Return (x, y) of the center of cell containing provided text 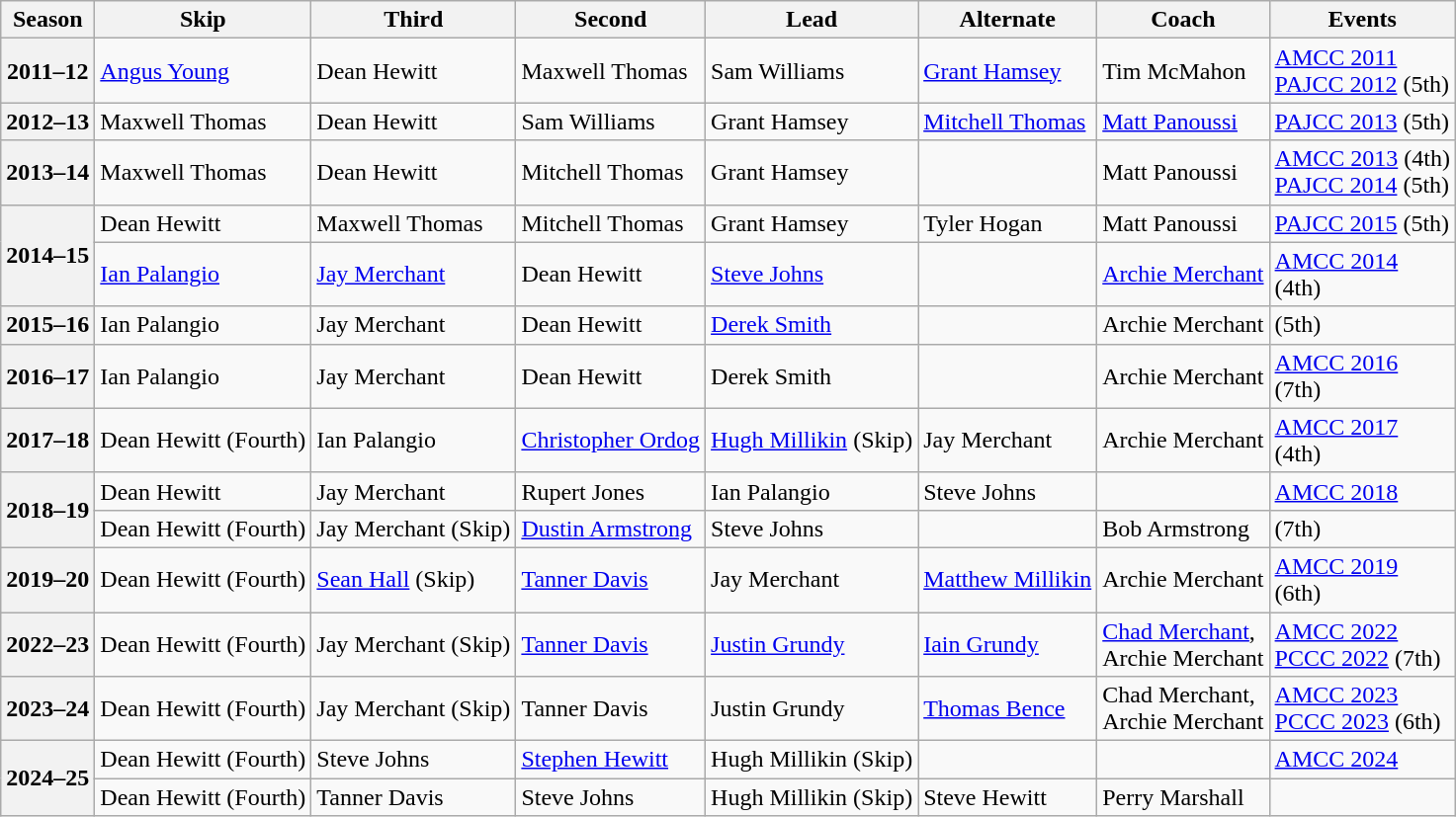
Bob Armstrong (1183, 529)
AMCC 2016 (7th) (1362, 375)
2012–13 (47, 122)
Iain Grundy (1008, 644)
Rupert Jones (611, 491)
Second (611, 20)
2018–19 (47, 510)
AMCC 2017 (4th) (1362, 441)
Matthew Millikin (1008, 579)
2016–17 (47, 375)
AMCC 2024 (1362, 760)
(7th) (1362, 529)
Steve Hewitt (1008, 797)
Sean Hall (Skip) (413, 579)
2019–20 (47, 579)
2022–23 (47, 644)
Events (1362, 20)
2014–15 (47, 255)
2013–14 (47, 172)
Third (413, 20)
Lead (813, 20)
AMCC 2011 PAJCC 2012 (5th) (1362, 71)
(5th) (1362, 325)
AMCC 2023 PCCC 2023 (6th) (1362, 709)
PAJCC 2015 (5th) (1362, 223)
Stephen Hewitt (611, 760)
Tyler Hogan (1008, 223)
AMCC 2022 PCCC 2022 (7th) (1362, 644)
2011–12 (47, 71)
AMCC 2014 (4th) (1362, 275)
2023–24 (47, 709)
Coach (1183, 20)
Perry Marshall (1183, 797)
Skip (204, 20)
Thomas Bence (1008, 709)
2015–16 (47, 325)
2017–18 (47, 441)
AMCC 2019 (6th) (1362, 579)
Christopher Ordog (611, 441)
AMCC 2013 (4th) PAJCC 2014 (5th) (1362, 172)
AMCC 2018 (1362, 491)
PAJCC 2013 (5th) (1362, 122)
Angus Young (204, 71)
2024–25 (47, 778)
Season (47, 20)
Tim McMahon (1183, 71)
Dustin Armstrong (611, 529)
Alternate (1008, 20)
